Detect which cell encompasses the target text, then output its [X, Y] center coordinate. 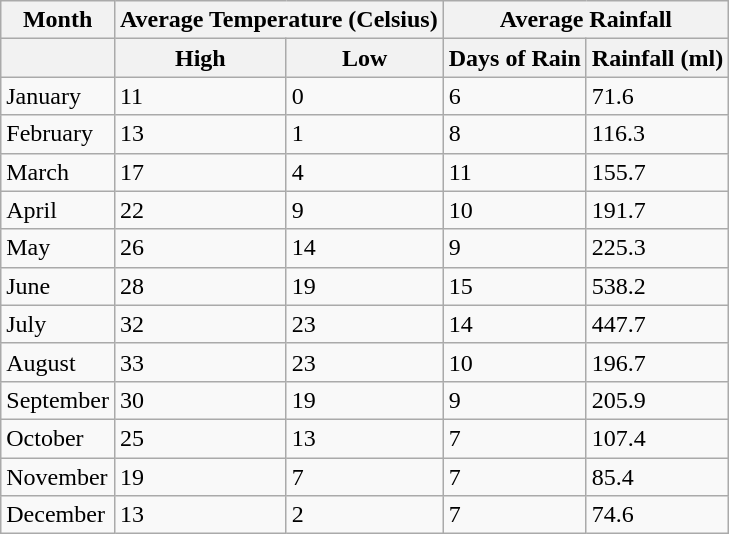
July [58, 324]
17 [200, 172]
Low [364, 58]
April [58, 210]
22 [200, 210]
447.7 [657, 324]
January [58, 96]
August [58, 362]
1 [364, 134]
October [58, 438]
November [58, 477]
191.7 [657, 210]
December [58, 515]
30 [200, 400]
Average Temperature (Celsius) [278, 20]
September [58, 400]
28 [200, 286]
155.7 [657, 172]
26 [200, 248]
8 [514, 134]
February [58, 134]
Rainfall (ml) [657, 58]
32 [200, 324]
74.6 [657, 515]
6 [514, 96]
June [58, 286]
225.3 [657, 248]
205.9 [657, 400]
Days of Rain [514, 58]
538.2 [657, 286]
Month [58, 20]
0 [364, 96]
107.4 [657, 438]
33 [200, 362]
85.4 [657, 477]
15 [514, 286]
March [58, 172]
196.7 [657, 362]
25 [200, 438]
71.6 [657, 96]
May [58, 248]
Average Rainfall [586, 20]
116.3 [657, 134]
High [200, 58]
2 [364, 515]
4 [364, 172]
